Extract the (X, Y) coordinate from the center of the cell holding the provided text.  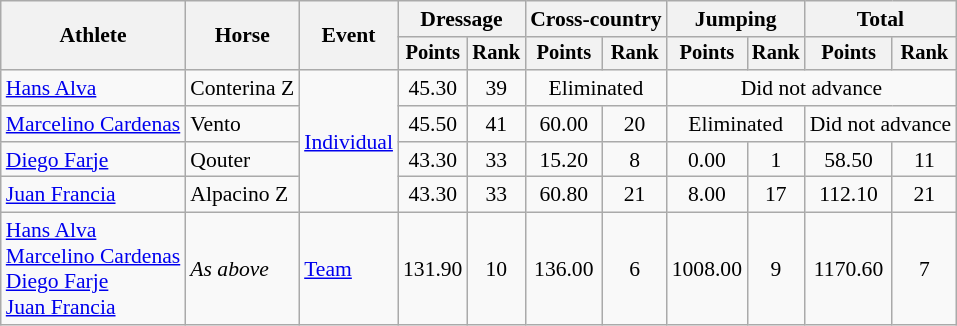
Team (348, 269)
1 (776, 160)
Total (881, 19)
6 (635, 269)
Diego Farje (94, 160)
Hans Alva (94, 88)
58.50 (849, 160)
131.90 (432, 269)
60.80 (564, 195)
0.00 (707, 160)
Event (348, 36)
Marcelino Cardenas (94, 124)
10 (496, 269)
1170.60 (849, 269)
Individual (348, 141)
Dressage (462, 19)
45.30 (432, 88)
8.00 (707, 195)
Horse (242, 36)
39 (496, 88)
Hans AlvaMarcelino CardenasDiego FarjeJuan Francia (94, 269)
17 (776, 195)
Jumping (736, 19)
45.50 (432, 124)
Qouter (242, 160)
11 (924, 160)
112.10 (849, 195)
41 (496, 124)
Conterina Z (242, 88)
Vento (242, 124)
8 (635, 160)
Cross-country (596, 19)
9 (776, 269)
As above (242, 269)
15.20 (564, 160)
Juan Francia (94, 195)
60.00 (564, 124)
1008.00 (707, 269)
7 (924, 269)
136.00 (564, 269)
20 (635, 124)
Athlete (94, 36)
Alpacino Z (242, 195)
